Scan for the cell matching the given text and deliver its [X, Y] coordinate at center. 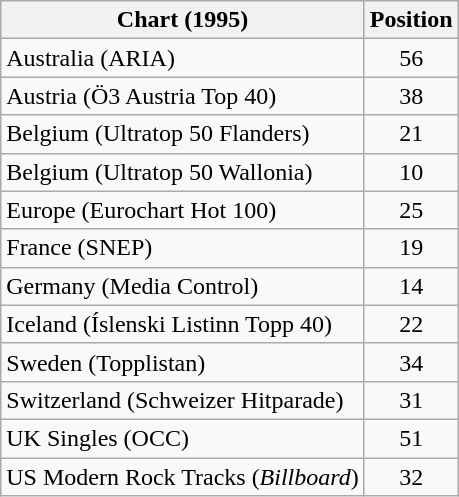
31 [411, 400]
38 [411, 96]
Austria (Ö3 Austria Top 40) [183, 96]
Sweden (Topplistan) [183, 362]
Europe (Eurochart Hot 100) [183, 210]
22 [411, 324]
34 [411, 362]
France (SNEP) [183, 248]
32 [411, 477]
Australia (ARIA) [183, 58]
Switzerland (Schweizer Hitparade) [183, 400]
25 [411, 210]
Germany (Media Control) [183, 286]
14 [411, 286]
Belgium (Ultratop 50 Flanders) [183, 134]
56 [411, 58]
Iceland (Íslenski Listinn Topp 40) [183, 324]
10 [411, 172]
UK Singles (OCC) [183, 438]
19 [411, 248]
Chart (1995) [183, 20]
US Modern Rock Tracks (Billboard) [183, 477]
Position [411, 20]
51 [411, 438]
Belgium (Ultratop 50 Wallonia) [183, 172]
21 [411, 134]
